Output the (x, y) coordinate of the center of the cell containing the given text.  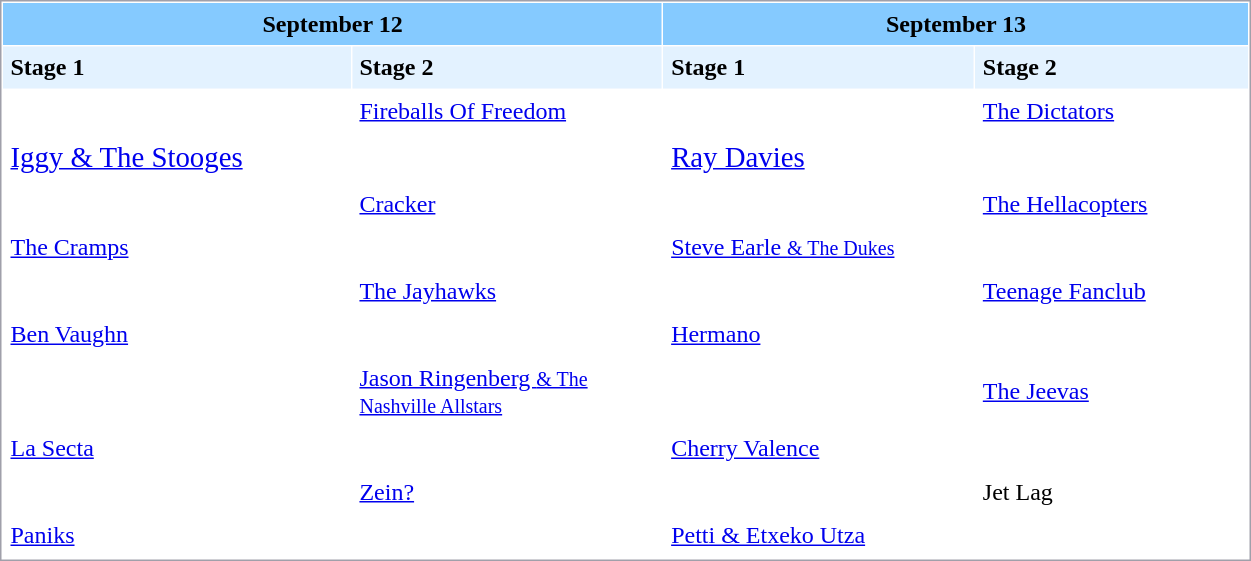
September 12 (332, 24)
Cracker (507, 204)
Fireballs Of Freedom (507, 111)
Jason Ringenberg & The Nashville Allstars (507, 392)
Hermano (819, 335)
Cherry Valence (819, 449)
Jet Lag (1112, 492)
The Dictators (1112, 111)
Zein? (507, 492)
Paniks (176, 535)
The Hellacopters (1112, 204)
The Jayhawks (507, 291)
Steve Earle & The Dukes (819, 247)
Ray Davies (819, 158)
Petti & Etxeko Utza (819, 535)
La Secta (176, 449)
The Jeevas (1112, 392)
September 13 (956, 24)
Teenage Fanclub (1112, 291)
Iggy & The Stooges (176, 158)
Ben Vaughn (176, 335)
The Cramps (176, 247)
